Search for the cell housing the specified text and yield its [X, Y] center coordinate. 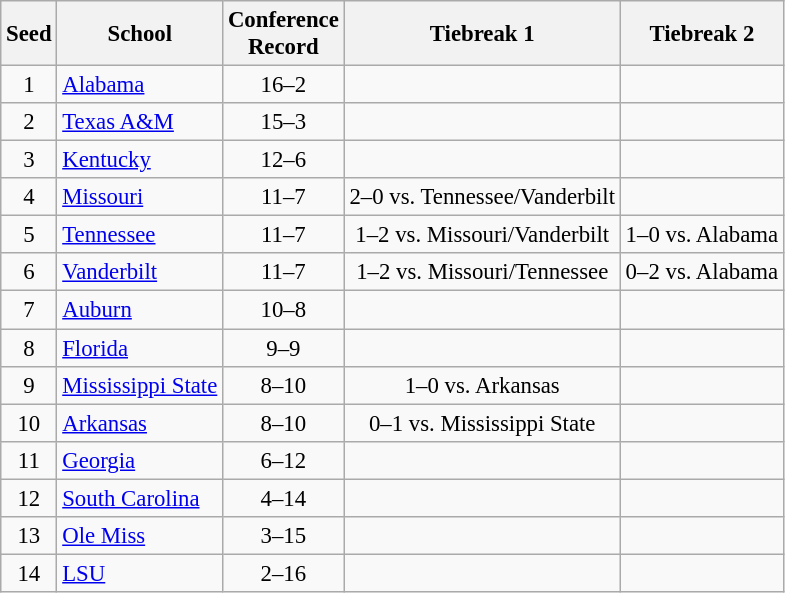
1–2 vs. Missouri/Tennessee [482, 273]
9 [29, 385]
14 [29, 573]
3 [29, 160]
0–2 vs. Alabama [702, 273]
6–12 [284, 460]
Ole Miss [140, 536]
12 [29, 498]
4 [29, 197]
Mississippi State [140, 385]
2–16 [284, 573]
Alabama [140, 85]
Georgia [140, 460]
LSU [140, 573]
1–2 vs. Missouri/Vanderbilt [482, 235]
3–15 [284, 536]
Auburn [140, 310]
Florida [140, 348]
5 [29, 235]
Kentucky [140, 160]
1–0 vs. Arkansas [482, 385]
2 [29, 122]
0–1 vs. Mississippi State [482, 423]
Vanderbilt [140, 273]
Tennessee [140, 235]
Missouri [140, 197]
Tiebreak 2 [702, 34]
Tiebreak 1 [482, 34]
South Carolina [140, 498]
8 [29, 348]
15–3 [284, 122]
10–8 [284, 310]
1–0 vs. Alabama [702, 235]
4–14 [284, 498]
Seed [29, 34]
11 [29, 460]
16–2 [284, 85]
School [140, 34]
6 [29, 273]
10 [29, 423]
2–0 vs. Tennessee/Vanderbilt [482, 197]
Texas A&M [140, 122]
13 [29, 536]
Arkansas [140, 423]
12–6 [284, 160]
7 [29, 310]
1 [29, 85]
ConferenceRecord [284, 34]
9–9 [284, 348]
